Detect which cell encompasses the target text, then output its [x, y] center coordinate. 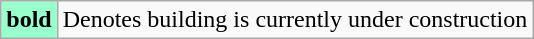
bold [29, 20]
Denotes building is currently under construction [295, 20]
